Locate the cell with the specified text and output its (X, Y) center coordinate. 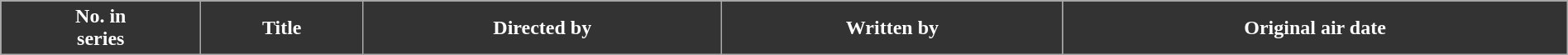
Written by (892, 28)
Directed by (543, 28)
Original air date (1315, 28)
Title (282, 28)
No. inseries (101, 28)
